Identify which cell holds the provided text, then report its [x, y] central coordinate. 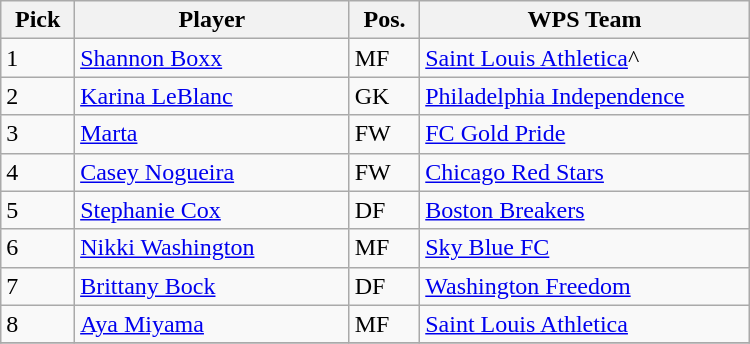
Aya Miyama [212, 324]
8 [38, 324]
Saint Louis Athletica^ [585, 58]
6 [38, 248]
4 [38, 172]
FC Gold Pride [585, 134]
Nikki Washington [212, 248]
3 [38, 134]
Marta [212, 134]
Brittany Bock [212, 286]
Chicago Red Stars [585, 172]
GK [384, 96]
2 [38, 96]
Boston Breakers [585, 210]
Saint Louis Athletica [585, 324]
Stephanie Cox [212, 210]
Pos. [384, 20]
Casey Nogueira [212, 172]
Philadelphia Independence [585, 96]
7 [38, 286]
Player [212, 20]
Pick [38, 20]
Karina LeBlanc [212, 96]
Shannon Boxx [212, 58]
Washington Freedom [585, 286]
1 [38, 58]
Sky Blue FC [585, 248]
5 [38, 210]
WPS Team [585, 20]
